Pinpoint the cell where the given text exists, returning its [x, y] midpoint coordinate. 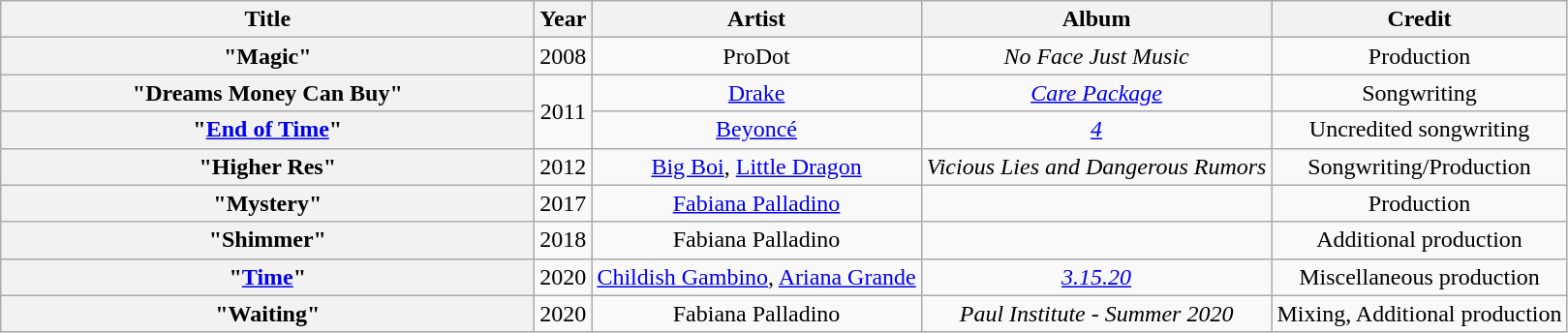
Beyoncé [756, 130]
"Dreams Money Can Buy" [267, 93]
4 [1096, 130]
2017 [564, 203]
"Magic" [267, 56]
Childish Gambino, Ariana Grande [756, 277]
Care Package [1096, 93]
2008 [564, 56]
"Higher Res" [267, 166]
2012 [564, 166]
3.15.20 [1096, 277]
ProDot [756, 56]
Credit [1420, 19]
Songwriting/Production [1420, 166]
No Face Just Music [1096, 56]
"End of Time" [267, 130]
Mixing, Additional production [1420, 314]
2018 [564, 240]
Title [267, 19]
Uncredited songwriting [1420, 130]
2011 [564, 111]
Album [1096, 19]
Miscellaneous production [1420, 277]
Big Boi, Little Dragon [756, 166]
"Mystery" [267, 203]
"Time" [267, 277]
"Waiting" [267, 314]
Additional production [1420, 240]
Artist [756, 19]
Drake [756, 93]
Year [564, 19]
"Shimmer" [267, 240]
Songwriting [1420, 93]
Vicious Lies and Dangerous Rumors [1096, 166]
Paul Institute - Summer 2020 [1096, 314]
